Find where the given text appears and provide that cell's center as [X, Y] coordinate. 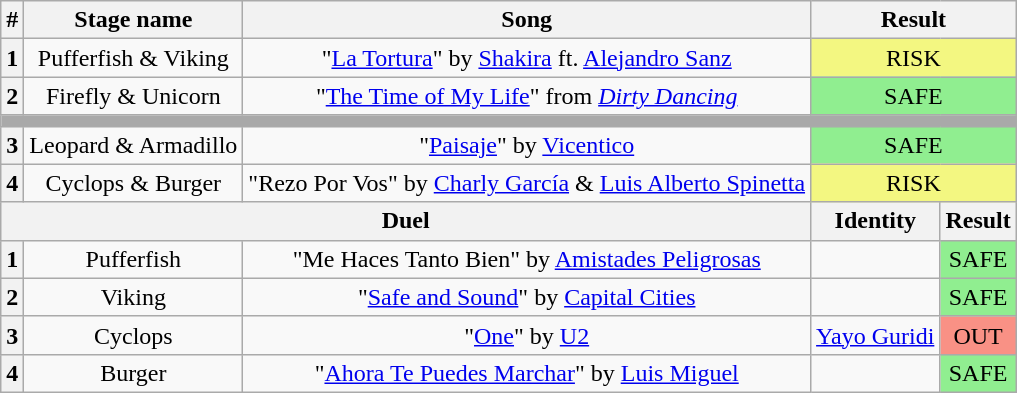
"Ahora Te Puedes Marchar" by Luis Miguel [527, 373]
"Rezo Por Vos" by Charly García & Luis Alberto Spinetta [527, 183]
OUT [978, 335]
Pufferfish & Viking [134, 58]
"One" by U2 [527, 335]
"La Tortura" by Shakira ft. Alejandro Sanz [527, 58]
Cyclops [134, 335]
"Safe and Sound" by Capital Cities [527, 297]
Stage name [134, 20]
Burger [134, 373]
Yayo Guridi [876, 335]
# [12, 20]
"The Time of My Life" from Dirty Dancing [527, 96]
"Paisaje" by Vicentico [527, 145]
Duel [406, 221]
Firefly & Unicorn [134, 96]
Pufferfish [134, 259]
Identity [876, 221]
Leopard & Armadillo [134, 145]
"Me Haces Tanto Bien" by Amistades Peligrosas [527, 259]
Cyclops & Burger [134, 183]
Viking [134, 297]
Song [527, 20]
